Output the (X, Y) coordinate of the center of the cell containing the given text.  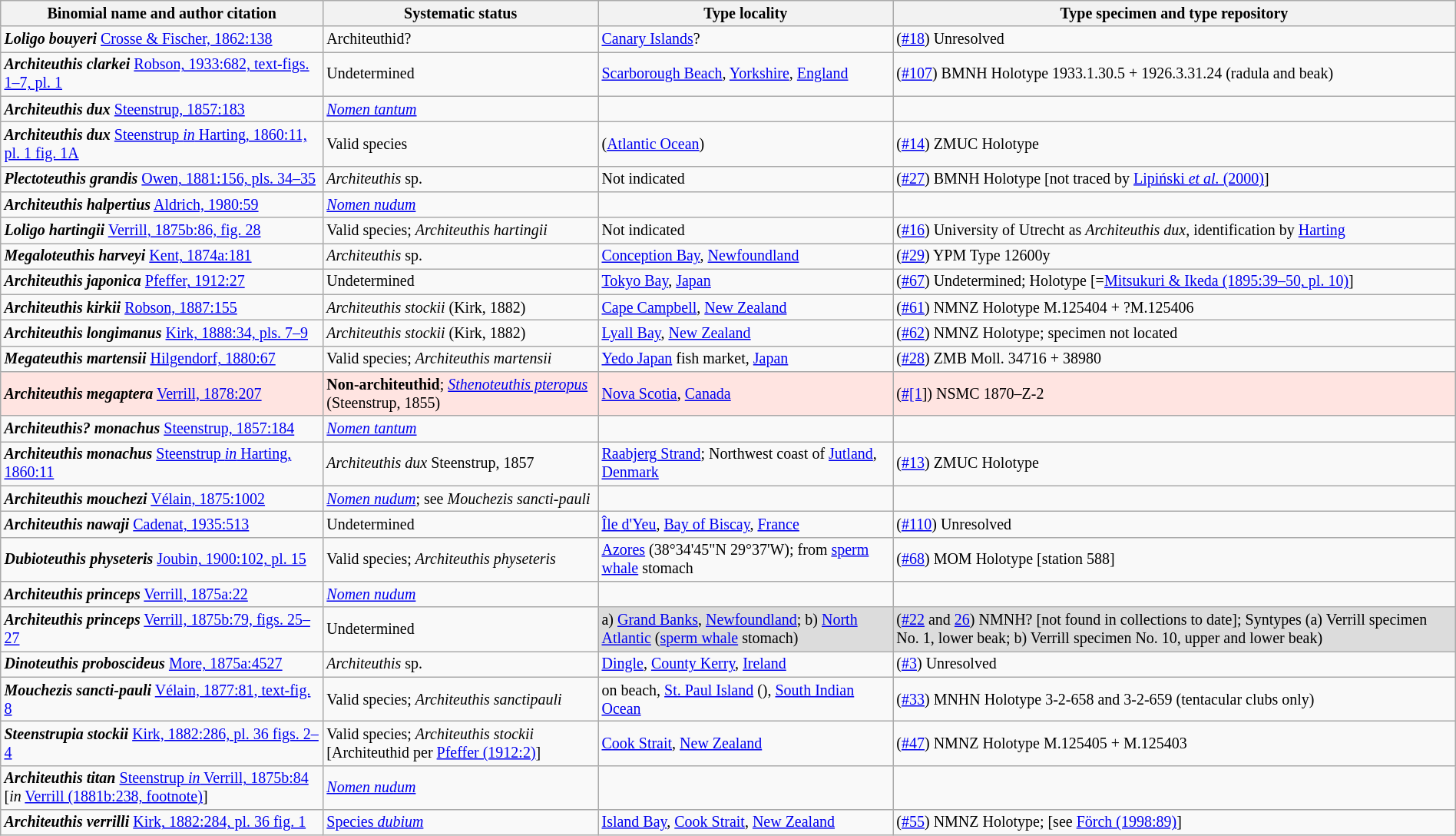
(#[1]) NSMC 1870–Z-2 (1175, 393)
a) Grand Banks, Newfoundland; b) North Atlantic (sperm whale stomach) (746, 629)
Binomial name and author citation (162, 14)
Loligo bouyeri Crosse & Fischer, 1862:138 (162, 40)
Valid species; Architeuthis hartingii (461, 231)
Species dubium (461, 822)
Valid species; Architeuthis sanctipauli (461, 699)
Azores (38°34'45"N 29°37'W); from sperm whale stomach (746, 559)
(#55) NMNZ Holotype; [see Förch (1998:89)] (1175, 822)
Île d'Yeu, Bay of Biscay, France (746, 524)
Dingle, County Kerry, Ireland (746, 664)
Architeuthis longimanus Kirk, 1888:34, pls. 7–9 (162, 333)
(#68) MOM Holotype [station 588] (1175, 559)
Valid species (461, 144)
Dubioteuthis physeteris Joubin, 1900:102, pl. 15 (162, 559)
Raabjerg Strand; Northwest coast of Jutland, Denmark (746, 464)
Architeuthis? monachus Steenstrup, 1857:184 (162, 429)
(#47) NMNZ Holotype M.125405 + M.125403 (1175, 744)
Conception Bay, Newfoundland (746, 257)
Architeuthis verrilli Kirk, 1882:284, pl. 36 fig. 1 (162, 822)
Megaloteuthis harveyi Kent, 1874a:181 (162, 257)
Architeuthis mouchezi Vélain, 1875:1002 (162, 499)
Architeuthis dux Steenstrup, 1857 (461, 464)
Dinoteuthis proboscideus More, 1875a:4527 (162, 664)
Architeuthis princeps Verrill, 1875b:79, figs. 25–27 (162, 629)
Lyall Bay, New Zealand (746, 333)
Plectoteuthis grandis Owen, 1881:156, pls. 34–35 (162, 178)
(#62) NMNZ Holotype; specimen not located (1175, 333)
Loligo hartingii Verrill, 1875b:86, fig. 28 (162, 231)
Scarborough Beach, Yorkshire, England (746, 74)
Nova Scotia, Canada (746, 393)
(#67) Undetermined; Holotype [=Mitsukuri & Ikeda (1895:39–50, pl. 10)] (1175, 281)
Steenstrupia stockii Kirk, 1882:286, pl. 36 figs. 2–4 (162, 744)
Architeuthis dux Steenstrup in Harting, 1860:11, pl. 1 fig. 1A (162, 144)
Architeuthis kirkii Robson, 1887:155 (162, 307)
Architeuthis nawaji Cadenat, 1935:513 (162, 524)
Cook Strait, New Zealand (746, 744)
(#14) ZMUC Holotype (1175, 144)
Cape Campbell, New Zealand (746, 307)
Megateuthis martensii Hilgendorf, 1880:67 (162, 360)
(#28) ZMB Moll. 34716 + 38980 (1175, 360)
(#110) Unresolved (1175, 524)
Yedo Japan fish market, Japan (746, 360)
Type locality (746, 14)
Mouchezis sancti-pauli Vélain, 1877:81, text-fig. 8 (162, 699)
Nomen nudum; see Mouchezis sancti-pauli (461, 499)
Valid species; Architeuthis stockii [Architeuthid per Pfeffer (1912:2)] (461, 744)
Systematic status (461, 14)
Architeuthid? (461, 40)
Valid species; Architeuthis physeteris (461, 559)
Valid species; Architeuthis martensii (461, 360)
(#18) Unresolved (1175, 40)
(#3) Unresolved (1175, 664)
Architeuthis clarkei Robson, 1933:682, text-figs. 1–7, pl. 1 (162, 74)
(#61) NMNZ Holotype M.125404 + ?M.125406 (1175, 307)
Canary Islands? (746, 40)
Non-architeuthid; Sthenoteuthis pteropus (Steenstrup, 1855) (461, 393)
on beach, St. Paul Island (), South Indian Ocean (746, 699)
(#33) MNHN Holotype 3-2-658 and 3-2-659 (tentacular clubs only) (1175, 699)
Architeuthis monachus Steenstrup in Harting, 1860:11 (162, 464)
Architeuthis princeps Verrill, 1875a:22 (162, 595)
Architeuthis halpertius Aldrich, 1980:59 (162, 204)
(Atlantic Ocean) (746, 144)
(#29) YPM Type 12600y (1175, 257)
(#27) BMNH Holotype [not traced by Lipiński et al. (2000)] (1175, 178)
(#107) BMNH Holotype 1933.1.30.5 + 1926.3.31.24 (radula and beak) (1175, 74)
(#16) University of Utrecht as Architeuthis dux, identification by Harting (1175, 231)
Architeuthis dux Steenstrup, 1857:183 (162, 109)
(#13) ZMUC Holotype (1175, 464)
Architeuthis japonica Pfeffer, 1912:27 (162, 281)
Architeuthis megaptera Verrill, 1878:207 (162, 393)
Tokyo Bay, Japan (746, 281)
Island Bay, Cook Strait, New Zealand (746, 822)
Architeuthis titan Steenstrup in Verrill, 1875b:84 [in Verrill (1881b:238, footnote)] (162, 787)
Type specimen and type repository (1175, 14)
